From the cell containing the given text, extract its center point as [x, y] coordinate. 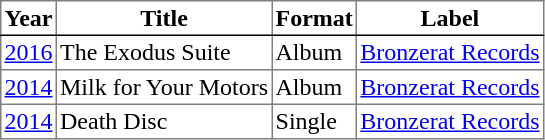
Year [29, 18]
Milk for Your Motors [164, 87]
Format [314, 18]
The Exodus Suite [164, 52]
Title [164, 18]
Label [450, 18]
2016 [29, 52]
Single [314, 121]
Death Disc [164, 121]
